From the cell containing the given text, extract its center point as (x, y) coordinate. 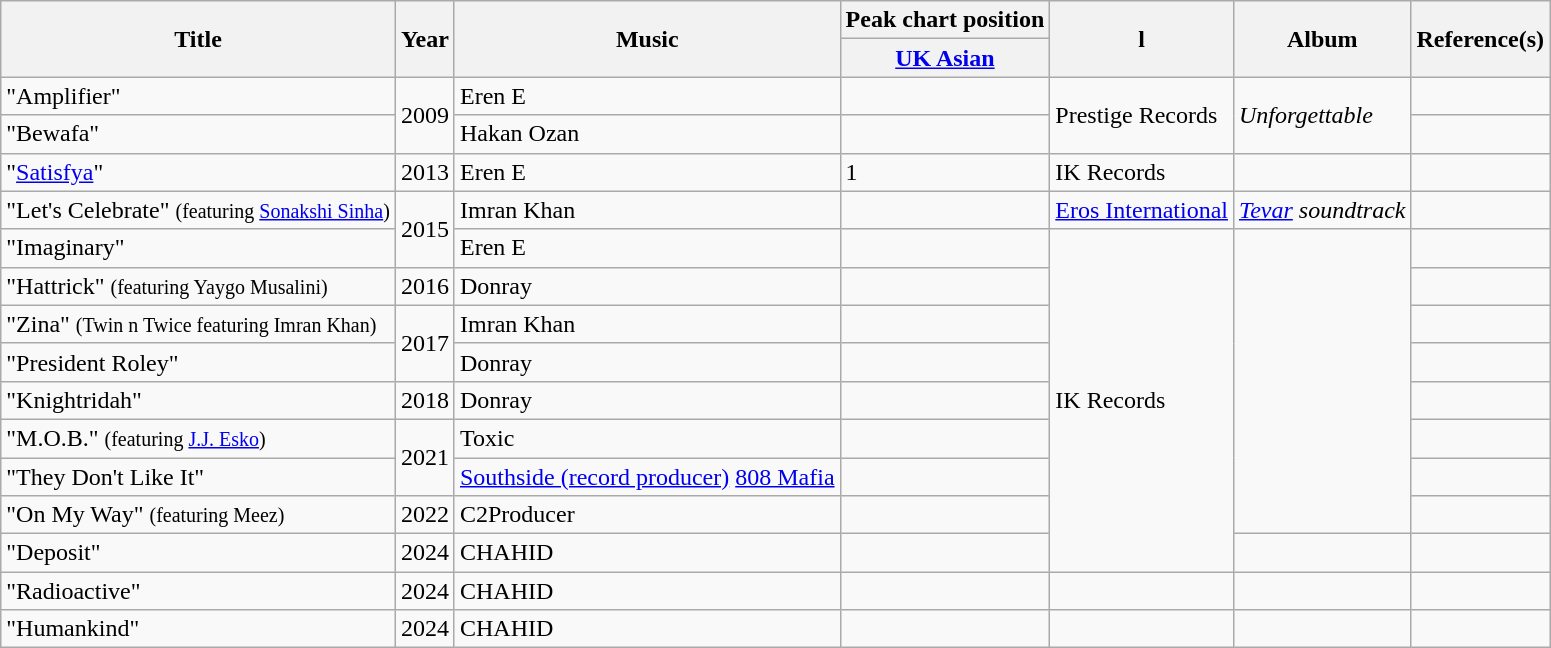
"President Roley" (198, 362)
Prestige Records (1142, 115)
2018 (424, 400)
Southside (record producer) 808 Mafia (647, 477)
"On My Way" (featuring Meez) (198, 515)
"Zina" (Twin n Twice featuring Imran Khan) (198, 324)
2022 (424, 515)
2016 (424, 286)
UK Asian (945, 58)
"Satisfya" (198, 172)
Hakan Ozan (647, 134)
2017 (424, 343)
Toxic (647, 438)
"Radioactive" (198, 591)
"They Don't Like It" (198, 477)
2015 (424, 229)
"Humankind" (198, 629)
Album (1322, 39)
"M.O.B." (featuring J.J. Esko) (198, 438)
Tevar soundtrack (1322, 210)
1 (945, 172)
"Knightridah" (198, 400)
Title (198, 39)
"Hattrick" (featuring Yaygo Musalini) (198, 286)
l (1142, 39)
Music (647, 39)
2013 (424, 172)
2009 (424, 115)
Year (424, 39)
"Bewafa" (198, 134)
Eros International (1142, 210)
Peak chart position (945, 20)
"Amplifier" (198, 96)
2021 (424, 457)
Unforgettable (1322, 115)
"Deposit" (198, 553)
C2Producer (647, 515)
"Imaginary" (198, 248)
"Let's Celebrate" (featuring Sonakshi Sinha) (198, 210)
Reference(s) (1480, 39)
